Identify which cell holds the provided text, then report its [x, y] central coordinate. 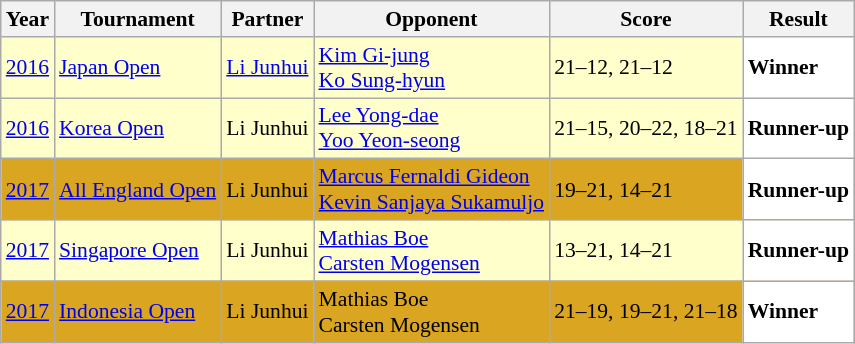
21–15, 20–22, 18–21 [646, 128]
Marcus Fernaldi Gideon Kevin Sanjaya Sukamuljo [432, 190]
Year [28, 19]
Indonesia Open [138, 312]
Korea Open [138, 128]
Result [798, 19]
19–21, 14–21 [646, 190]
Partner [267, 19]
21–12, 21–12 [646, 68]
Kim Gi-jung Ko Sung-hyun [432, 68]
Singapore Open [138, 250]
Tournament [138, 19]
Opponent [432, 19]
Score [646, 19]
21–19, 19–21, 21–18 [646, 312]
Lee Yong-dae Yoo Yeon-seong [432, 128]
All England Open [138, 190]
Japan Open [138, 68]
13–21, 14–21 [646, 250]
